Find where the given text appears and provide that cell's center as [x, y] coordinate. 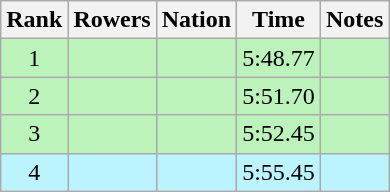
2 [34, 96]
Nation [196, 20]
3 [34, 134]
Rank [34, 20]
Notes [354, 20]
4 [34, 172]
5:48.77 [279, 58]
Time [279, 20]
1 [34, 58]
5:51.70 [279, 96]
Rowers [112, 20]
5:55.45 [279, 172]
5:52.45 [279, 134]
